For the text-containing cell, return its midpoint in (x, y) coordinate format. 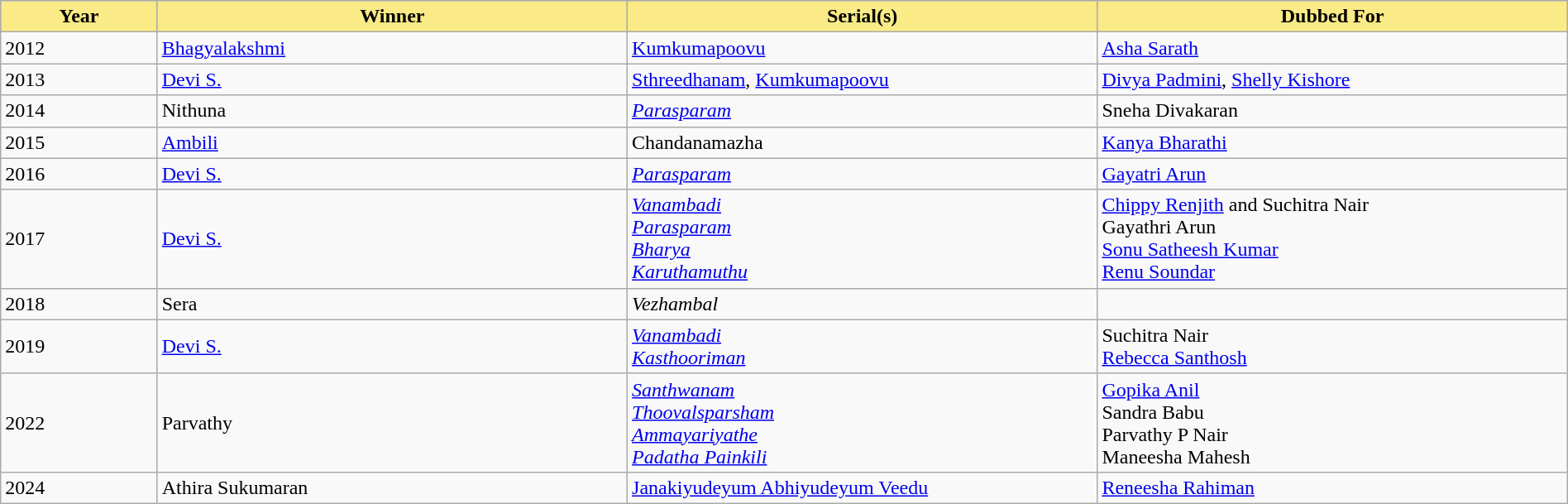
2019 (79, 346)
2018 (79, 304)
Vezhambal (863, 304)
2014 (79, 111)
Suchitra NairRebecca Santhosh (1332, 346)
Ambili (392, 142)
Winner (392, 17)
VanambadiKasthooriman (863, 346)
2013 (79, 79)
Sthreedhanam, Kumkumapoovu (863, 79)
Athira Sukumaran (392, 487)
Chandanamazha (863, 142)
Year (79, 17)
Serial(s) (863, 17)
Asha Sarath (1332, 48)
Janakiyudeyum Abhiyudeyum Veedu (863, 487)
Kumkumapoovu (863, 48)
Dubbed For (1332, 17)
Kanya Bharathi (1332, 142)
2012 (79, 48)
Sneha Divakaran (1332, 111)
Bhagyalakshmi (392, 48)
2024 (79, 487)
SanthwanamThoovalsparshamAmmayariyathePadatha Painkili (863, 422)
2016 (79, 174)
Gopika AnilSandra BabuParvathy P NairManeesha Mahesh (1332, 422)
2015 (79, 142)
Chippy Renjith and Suchitra NairGayathri ArunSonu Satheesh KumarRenu Soundar (1332, 238)
Divya Padmini, Shelly Kishore (1332, 79)
Nithuna (392, 111)
2022 (79, 422)
2017 (79, 238)
Gayatri Arun (1332, 174)
Sera (392, 304)
VanambadiParasparamBharyaKaruthamuthu (863, 238)
Reneesha Rahiman (1332, 487)
Parvathy (392, 422)
